Detect which cell encompasses the target text, then output its (x, y) center coordinate. 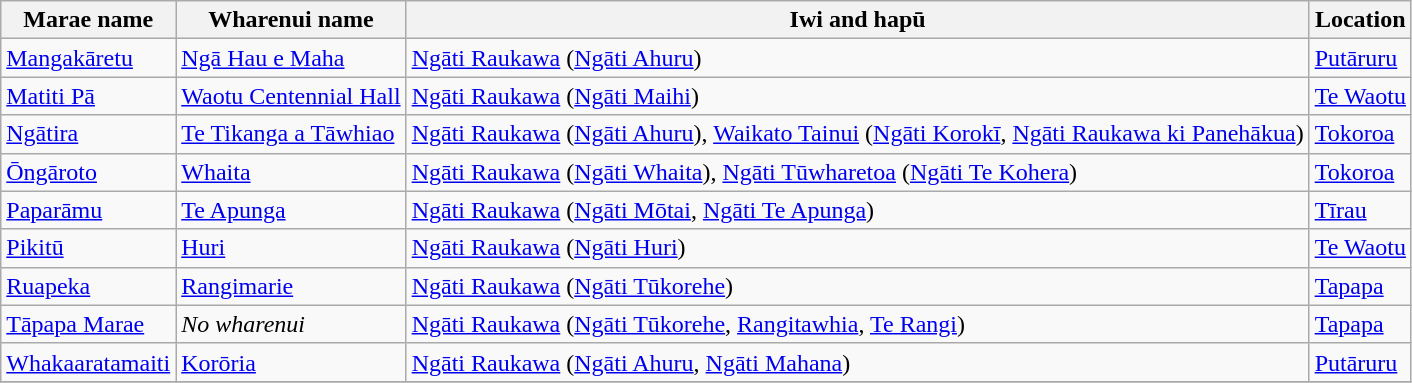
Paparāmu (88, 210)
Te Tikanga a Tāwhiao (291, 134)
Ngātira (88, 134)
Ngā Hau e Maha (291, 58)
Tīrau (1360, 210)
Ngāti Raukawa (Ngāti Huri) (858, 248)
Te Apunga (291, 210)
Ngāti Raukawa (Ngāti Ahuru), Waikato Tainui (Ngāti Korokī, Ngāti Raukawa ki Panehākua) (858, 134)
Ngāti Raukawa (Ngāti Ahuru) (858, 58)
Wharenui name (291, 20)
Waotu Centennial Hall (291, 96)
Tāpapa Marae (88, 324)
Whaita (291, 172)
Mangakāretu (88, 58)
Huri (291, 248)
Matiti Pā (88, 96)
Ngāti Raukawa (Ngāti Tūkorehe, Rangitawhia, Te Rangi) (858, 324)
Location (1360, 20)
Ngāti Raukawa (Ngāti Tūkorehe) (858, 286)
Ngāti Raukawa (Ngāti Ahuru, Ngāti Mahana) (858, 362)
Ōngāroto (88, 172)
Marae name (88, 20)
Ngāti Raukawa (Ngāti Mōtai, Ngāti Te Apunga) (858, 210)
Iwi and hapū (858, 20)
Ruapeka (88, 286)
No wharenui (291, 324)
Ngāti Raukawa (Ngāti Whaita), Ngāti Tūwharetoa (Ngāti Te Kohera) (858, 172)
Korōria (291, 362)
Ngāti Raukawa (Ngāti Maihi) (858, 96)
Pikitū (88, 248)
Rangimarie (291, 286)
Whakaaratamaiti (88, 362)
